From the cell containing the given text, extract its center point as (x, y) coordinate. 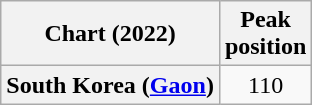
110 (265, 85)
Chart (2022) (110, 34)
Peakposition (265, 34)
South Korea (Gaon) (110, 85)
